Find where the given text appears and provide that cell's center as (X, Y) coordinate. 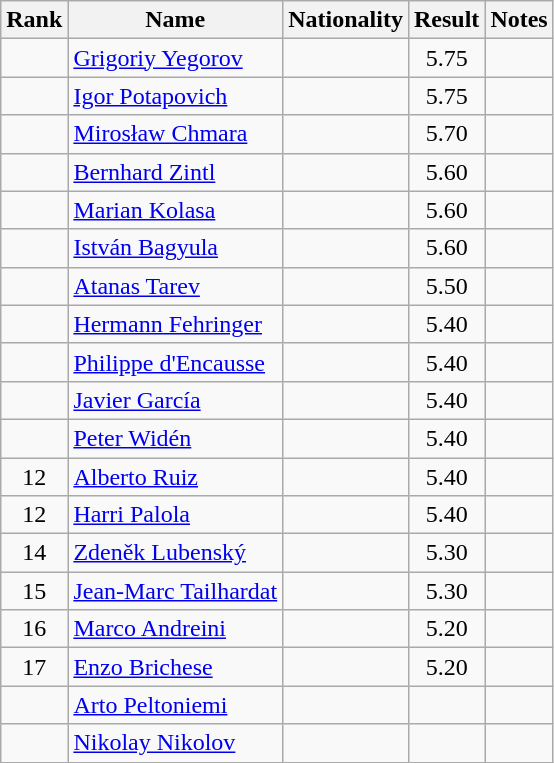
Marian Kolasa (176, 210)
Javier García (176, 400)
Notes (519, 20)
Mirosław Chmara (176, 134)
Harri Palola (176, 515)
Enzo Brichese (176, 667)
Jean-Marc Tailhardat (176, 591)
16 (34, 629)
István Bagyula (176, 248)
Result (446, 20)
Hermann Fehringer (176, 324)
Rank (34, 20)
15 (34, 591)
5.50 (446, 286)
17 (34, 667)
Bernhard Zintl (176, 172)
Nikolay Nikolov (176, 743)
Grigoriy Yegorov (176, 58)
Atanas Tarev (176, 286)
Nationality (346, 20)
14 (34, 553)
Arto Peltoniemi (176, 705)
Igor Potapovich (176, 96)
Peter Widén (176, 438)
5.70 (446, 134)
Zdeněk Lubenský (176, 553)
Philippe d'Encausse (176, 362)
Marco Andreini (176, 629)
Alberto Ruiz (176, 477)
Name (176, 20)
